Find where the given text appears and provide that cell's center as (x, y) coordinate. 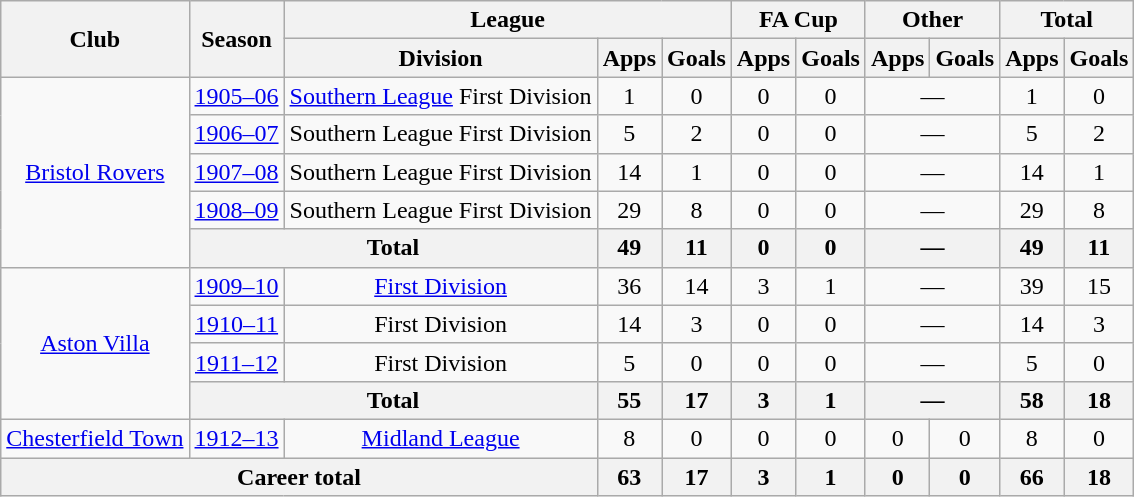
1912–13 (236, 438)
Chesterfield Town (95, 438)
58 (1032, 400)
FA Cup (798, 20)
63 (629, 477)
League (508, 20)
1907–08 (236, 172)
66 (1032, 477)
Bristol Rovers (95, 172)
Aston Villa (95, 343)
Midland League (440, 438)
1908–09 (236, 210)
39 (1032, 286)
Division (440, 58)
Career total (299, 477)
1905–06 (236, 96)
1911–12 (236, 362)
1906–07 (236, 134)
36 (629, 286)
1909–10 (236, 286)
Other (932, 20)
Club (95, 39)
1910–11 (236, 324)
55 (629, 400)
15 (1099, 286)
Season (236, 39)
